Scan for the cell matching the given text and deliver its [x, y] coordinate at center. 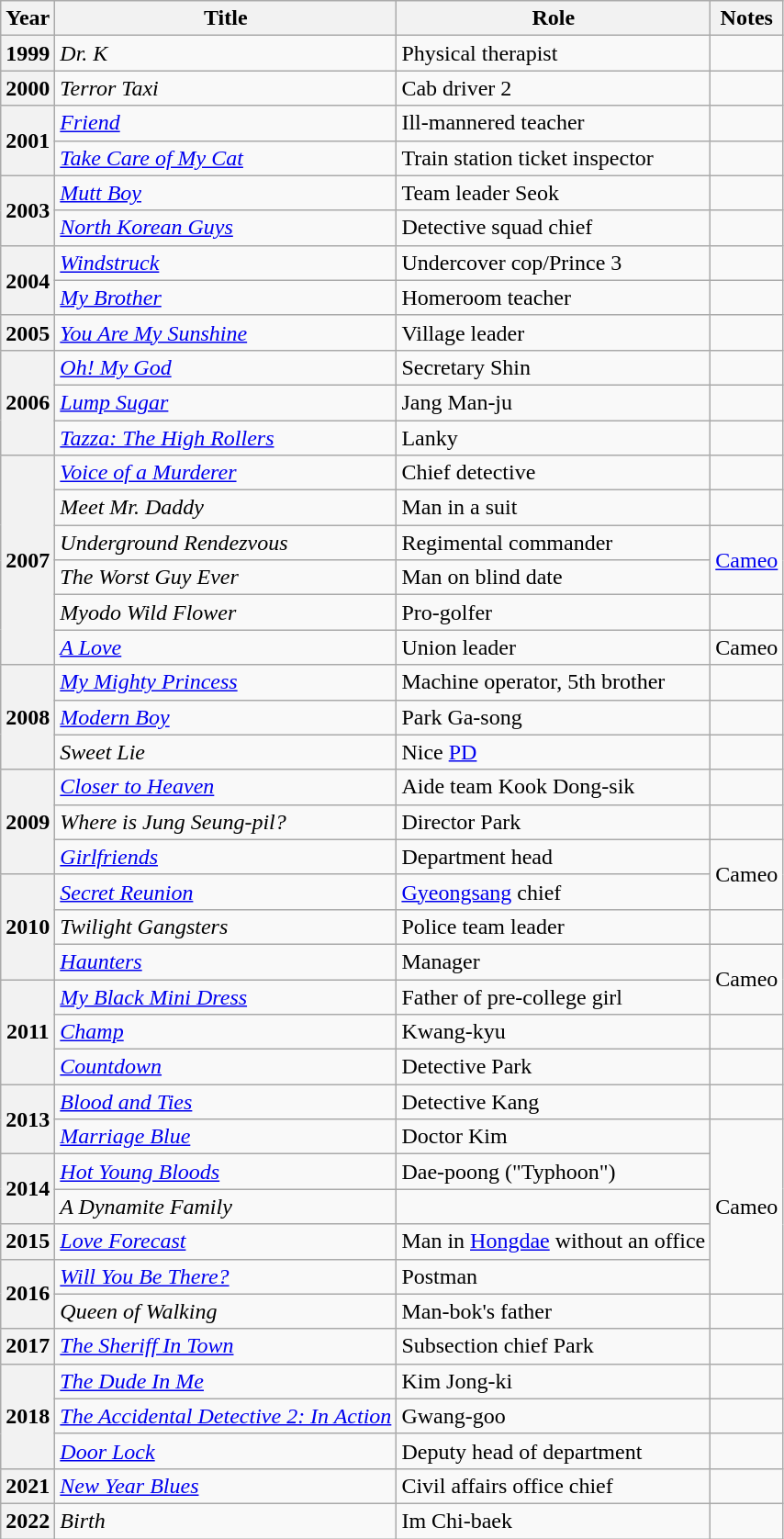
Lump Sugar [226, 402]
Nice PD [554, 752]
Twilight Gangsters [226, 927]
Chief detective [554, 473]
Manager [554, 961]
Civil affairs office chief [554, 1486]
2015 [28, 1241]
2009 [28, 822]
2010 [28, 927]
Train station ticket inspector [554, 158]
North Korean Guys [226, 228]
2021 [28, 1486]
Machine operator, 5th brother [554, 682]
Role [554, 18]
Detective squad chief [554, 228]
Closer to Heaven [226, 787]
2014 [28, 1189]
2003 [28, 210]
2013 [28, 1119]
Mutt Boy [226, 193]
Haunters [226, 961]
Secret Reunion [226, 892]
New Year Blues [226, 1486]
Meet Mr. Daddy [226, 508]
Blood and Ties [226, 1102]
The Accidental Detective 2: In Action [226, 1416]
Where is Jung Seung-pil? [226, 822]
Pro-golfer [554, 612]
Kim Jong-ki [554, 1381]
Deputy head of department [554, 1451]
Team leader Seok [554, 193]
Voice of a Murderer [226, 473]
Man on blind date [554, 578]
A Dynamite Family [226, 1207]
Department head [554, 857]
Year [28, 18]
Countdown [226, 1067]
Regimental commander [554, 543]
Terror Taxi [226, 88]
Dae-poong ("Typhoon") [554, 1172]
Girlfriends [226, 857]
Love Forecast [226, 1241]
Man-bok's father [554, 1311]
2018 [28, 1416]
Birth [226, 1521]
Windstruck [226, 263]
Notes [747, 18]
1999 [28, 53]
Tazza: The High Rollers [226, 438]
Aide team Kook Dong-sik [554, 787]
Dr. K [226, 53]
2017 [28, 1346]
Director Park [554, 822]
Detective Park [554, 1067]
Champ [226, 1032]
Man in a suit [554, 508]
Modern Boy [226, 717]
Jang Man-ju [554, 402]
Myodo Wild Flower [226, 612]
Father of pre-college girl [554, 996]
2016 [28, 1294]
Title [226, 18]
The Dude In Me [226, 1381]
My Mighty Princess [226, 682]
Sweet Lie [226, 752]
2004 [28, 280]
Lanky [554, 438]
Friend [226, 123]
A Love [226, 647]
Undercover cop/Prince 3 [554, 263]
Kwang-kyu [554, 1032]
Doctor Kim [554, 1137]
Marriage Blue [226, 1137]
Secretary Shin [554, 367]
Will You Be There? [226, 1276]
Physical therapist [554, 53]
Union leader [554, 647]
My Black Mini Dress [226, 996]
2022 [28, 1521]
Detective Kang [554, 1102]
Police team leader [554, 927]
Man in Hongdae without an office [554, 1241]
Park Ga-song [554, 717]
Homeroom teacher [554, 298]
2007 [28, 560]
Village leader [554, 332]
2000 [28, 88]
Subsection chief Park [554, 1346]
2005 [28, 332]
The Sheriff In Town [226, 1346]
The Worst Guy Ever [226, 578]
You Are My Sunshine [226, 332]
Take Care of My Cat [226, 158]
My Brother [226, 298]
2011 [28, 1031]
Gyeongsang chief [554, 892]
Underground Rendezvous [226, 543]
2008 [28, 717]
Ill-mannered teacher [554, 123]
Gwang-goo [554, 1416]
Oh! My God [226, 367]
Postman [554, 1276]
Door Lock [226, 1451]
Cab driver 2 [554, 88]
2001 [28, 140]
2006 [28, 402]
Hot Young Bloods [226, 1172]
Im Chi-baek [554, 1521]
Queen of Walking [226, 1311]
